Find where the given text appears and provide that cell's center as (x, y) coordinate. 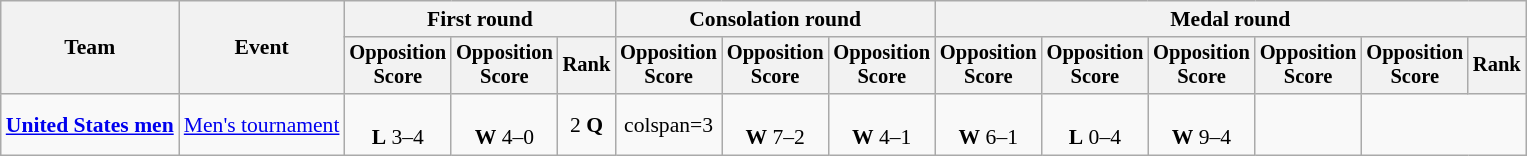
L 3–4 (398, 124)
W 4–0 (504, 124)
Event (262, 48)
Team (90, 48)
First round (480, 19)
W 4–1 (882, 124)
W 7–2 (776, 124)
2 Q (587, 124)
colspan=3 (668, 124)
Medal round (1230, 19)
L 0–4 (1096, 124)
W 6–1 (988, 124)
United States men (90, 124)
W 9–4 (1202, 124)
Men's tournament (262, 124)
Consolation round (775, 19)
